Find where the given text appears and provide that cell's center as (x, y) coordinate. 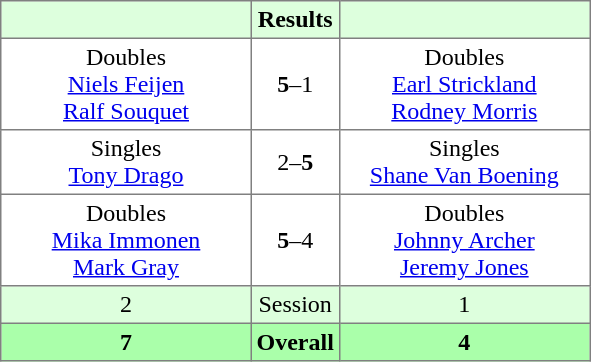
Session (295, 305)
Overall (295, 342)
Results (295, 20)
5–4 (295, 240)
1 (464, 305)
DoublesMika ImmonenMark Gray (126, 240)
2 (126, 305)
2–5 (295, 162)
DoublesEarl StricklandRodney Morris (464, 84)
DoublesNiels FeijenRalf Souquet (126, 84)
SinglesShane Van Boening (464, 162)
4 (464, 342)
7 (126, 342)
DoublesJohnny ArcherJeremy Jones (464, 240)
SinglesTony Drago (126, 162)
5–1 (295, 84)
